Return the (X, Y) coordinate for the center point of the cell that contains the specified text.  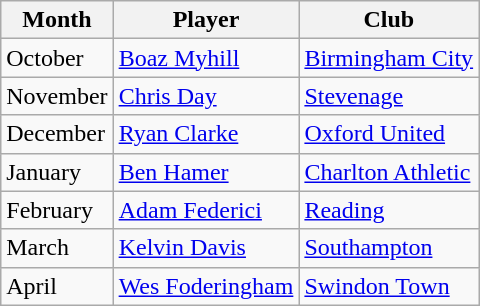
Swindon Town (389, 286)
Ryan Clarke (206, 134)
Chris Day (206, 96)
Wes Foderingham (206, 286)
Kelvin Davis (206, 248)
March (57, 248)
Reading (389, 210)
October (57, 58)
April (57, 286)
Adam Federici (206, 210)
February (57, 210)
Charlton Athletic (389, 172)
November (57, 96)
Ben Hamer (206, 172)
Month (57, 20)
Stevenage (389, 96)
Boaz Myhill (206, 58)
Southampton (389, 248)
Oxford United (389, 134)
Club (389, 20)
January (57, 172)
Player (206, 20)
Birmingham City (389, 58)
December (57, 134)
